Pinpoint the cell where the given text exists, returning its (x, y) midpoint coordinate. 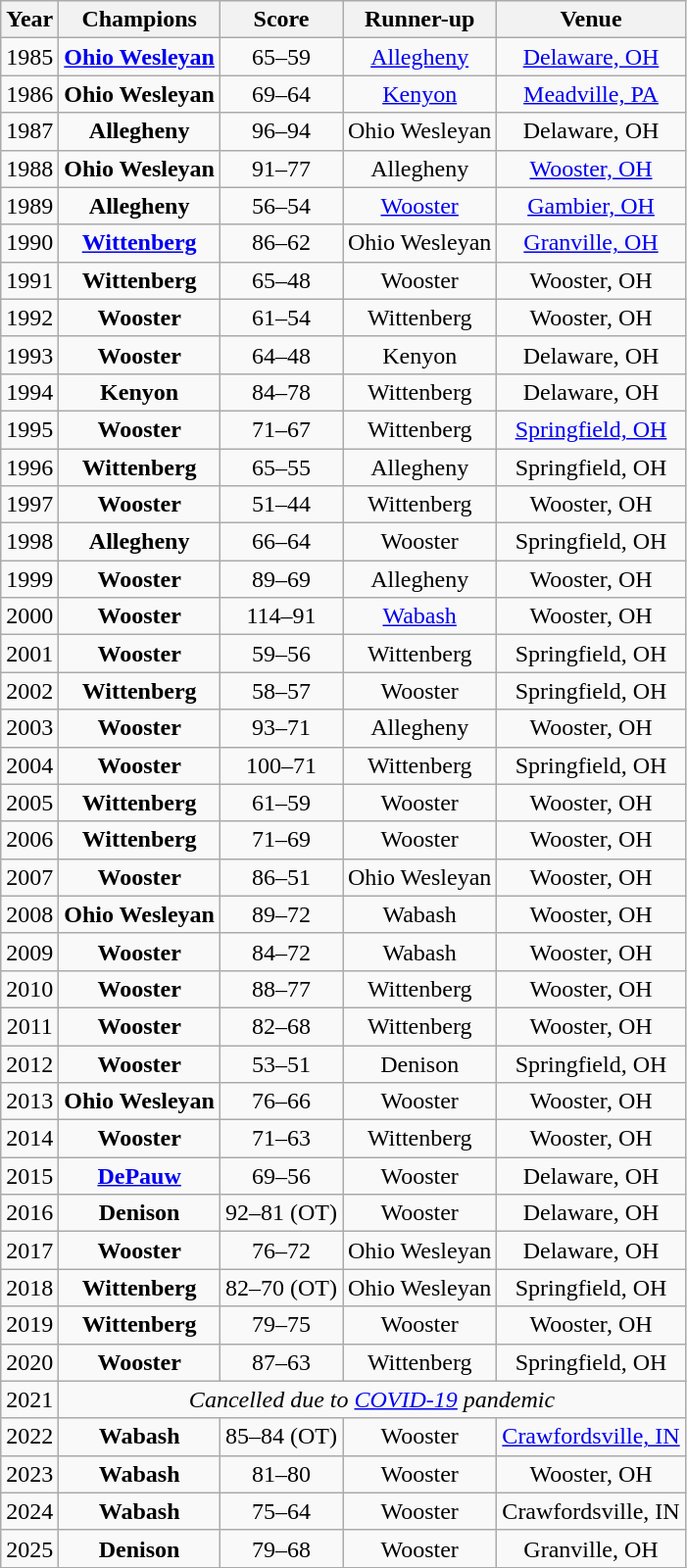
89–69 (280, 579)
Champions (139, 20)
65–48 (280, 280)
85–84 (OT) (280, 1437)
1995 (29, 429)
88–77 (280, 989)
2004 (29, 765)
86–51 (280, 877)
69–56 (280, 1176)
71–63 (280, 1139)
2020 (29, 1362)
82–70 (OT) (280, 1288)
Meadville, PA (591, 94)
76–66 (280, 1102)
2000 (29, 616)
2024 (29, 1511)
2015 (29, 1176)
2018 (29, 1288)
2012 (29, 1063)
71–67 (280, 429)
1993 (29, 355)
86–62 (280, 243)
79–75 (280, 1325)
56–54 (280, 206)
64–48 (280, 355)
2002 (29, 691)
1994 (29, 392)
69–64 (280, 94)
1996 (29, 467)
53–51 (280, 1063)
66–64 (280, 542)
2014 (29, 1139)
100–71 (280, 765)
2001 (29, 654)
91–77 (280, 169)
Venue (591, 20)
1998 (29, 542)
1991 (29, 280)
2022 (29, 1437)
1992 (29, 318)
114–91 (280, 616)
2008 (29, 914)
84–72 (280, 952)
2025 (29, 1548)
2011 (29, 1026)
1997 (29, 505)
82–68 (280, 1026)
2007 (29, 877)
2010 (29, 989)
DePauw (139, 1176)
Score (280, 20)
1988 (29, 169)
84–78 (280, 392)
75–64 (280, 1511)
1989 (29, 206)
2005 (29, 803)
1985 (29, 57)
1990 (29, 243)
2003 (29, 728)
Year (29, 20)
2013 (29, 1102)
79–68 (280, 1548)
65–59 (280, 57)
51–44 (280, 505)
2016 (29, 1213)
2019 (29, 1325)
58–57 (280, 691)
1999 (29, 579)
65–55 (280, 467)
2023 (29, 1474)
76–72 (280, 1250)
2021 (29, 1399)
92–81 (OT) (280, 1213)
89–72 (280, 914)
2009 (29, 952)
71–69 (280, 840)
81–80 (280, 1474)
93–71 (280, 728)
96–94 (280, 131)
59–56 (280, 654)
1987 (29, 131)
2006 (29, 840)
Cancelled due to COVID-19 pandemic (372, 1399)
2017 (29, 1250)
Gambier, OH (591, 206)
61–54 (280, 318)
61–59 (280, 803)
87–63 (280, 1362)
1986 (29, 94)
Runner-up (419, 20)
